Provide the [X, Y] coordinate of the cell's center where the given text is located.  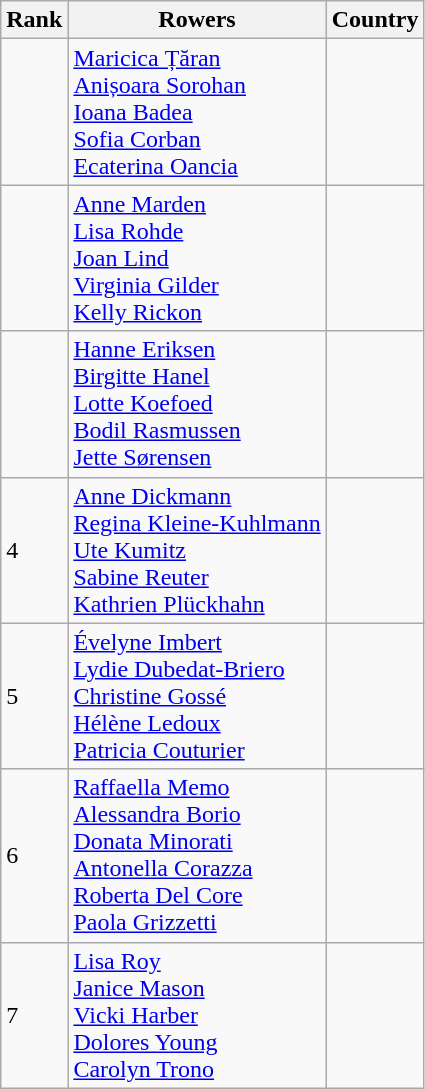
Rowers [197, 20]
Rank [34, 20]
Évelyne ImbertLydie Dubedat-BrieroChristine GosséHélène LedouxPatricia Couturier [197, 696]
Anne DickmannRegina Kleine-KuhlmannUte KumitzSabine ReuterKathrien Plückhahn [197, 550]
Lisa RoyJanice MasonVicki HarberDolores YoungCarolyn Trono [197, 1015]
6 [34, 856]
7 [34, 1015]
4 [34, 550]
5 [34, 696]
Anne MardenLisa RohdeJoan LindVirginia GilderKelly Rickon [197, 258]
Maricica ȚăranAnișoara SorohanIoana BadeaSofia CorbanEcaterina Oancia [197, 112]
Hanne EriksenBirgitte HanelLotte KoefoedBodil RasmussenJette Sørensen [197, 404]
Raffaella MemoAlessandra BorioDonata MinoratiAntonella CorazzaRoberta Del CorePaola Grizzetti [197, 856]
Country [375, 20]
